Extract the (x, y) coordinate from the center of the cell holding the provided text.  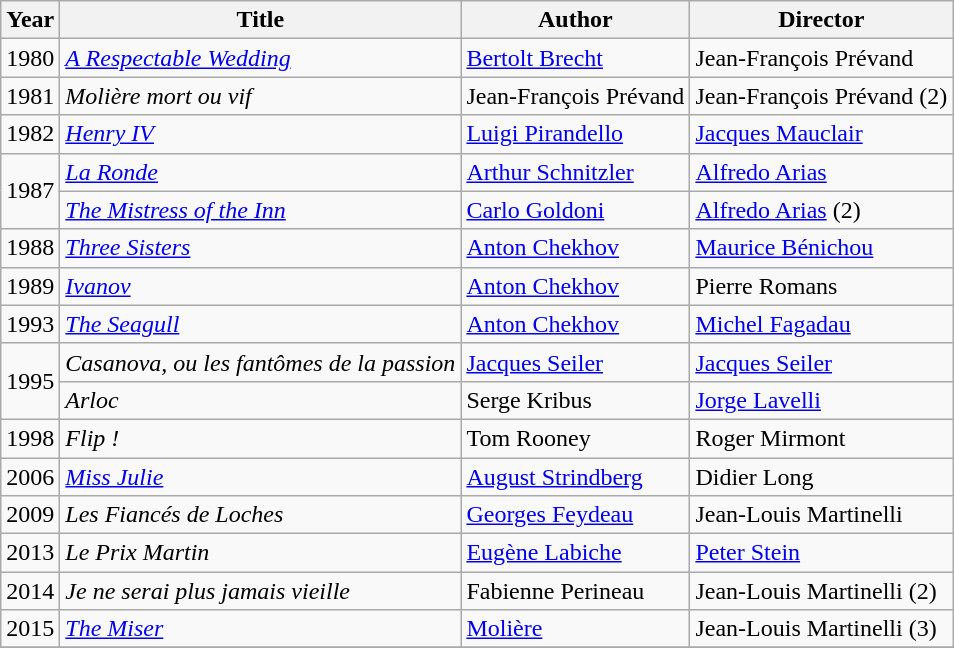
1993 (30, 324)
Jean-Louis Martinelli (2) (822, 591)
Carlo Goldoni (576, 210)
Michel Fagadau (822, 324)
1980 (30, 58)
1982 (30, 134)
Year (30, 20)
Alfredo Arias (2) (822, 210)
Jean-François Prévand (2) (822, 96)
Flip ! (260, 438)
Pierre Romans (822, 286)
The Seagull (260, 324)
Henry IV (260, 134)
Arthur Schnitzler (576, 172)
Jean-Louis Martinelli (3) (822, 629)
2009 (30, 515)
Georges Feydeau (576, 515)
Ivanov (260, 286)
Maurice Bénichou (822, 248)
Jean-Louis Martinelli (822, 515)
1989 (30, 286)
1988 (30, 248)
A Respectable Wedding (260, 58)
1981 (30, 96)
Serge Kribus (576, 400)
Author (576, 20)
Jacques Mauclair (822, 134)
2015 (30, 629)
Tom Rooney (576, 438)
Jorge Lavelli (822, 400)
Three Sisters (260, 248)
Le Prix Martin (260, 553)
Je ne serai plus jamais vieille (260, 591)
1995 (30, 381)
Roger Mirmont (822, 438)
Arloc (260, 400)
Bertolt Brecht (576, 58)
La Ronde (260, 172)
The Mistress of the Inn (260, 210)
Fabienne Perineau (576, 591)
Luigi Pirandello (576, 134)
Les Fiancés de Loches (260, 515)
Peter Stein (822, 553)
Eugène Labiche (576, 553)
1987 (30, 191)
Molière mort ou vif (260, 96)
Miss Julie (260, 477)
2006 (30, 477)
Molière (576, 629)
1998 (30, 438)
2014 (30, 591)
Casanova, ou les fantômes de la passion (260, 362)
Title (260, 20)
August Strindberg (576, 477)
Alfredo Arias (822, 172)
Didier Long (822, 477)
The Miser (260, 629)
2013 (30, 553)
Director (822, 20)
